Return [x, y] of the center of cell containing provided text 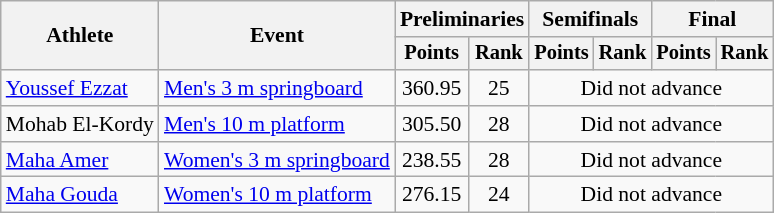
Youssef Ezzat [80, 88]
Men's 10 m platform [277, 124]
Final [712, 19]
Women's 3 m springboard [277, 160]
24 [498, 195]
Women's 10 m platform [277, 195]
276.15 [432, 195]
Event [277, 36]
Maha Gouda [80, 195]
238.55 [432, 160]
Mohab El-Kordy [80, 124]
360.95 [432, 88]
Maha Amer [80, 160]
25 [498, 88]
Athlete [80, 36]
Preliminaries [462, 19]
305.50 [432, 124]
Men's 3 m springboard [277, 88]
Semifinals [590, 19]
